Return the (X, Y) coordinate for the center point of the cell that contains the specified text.  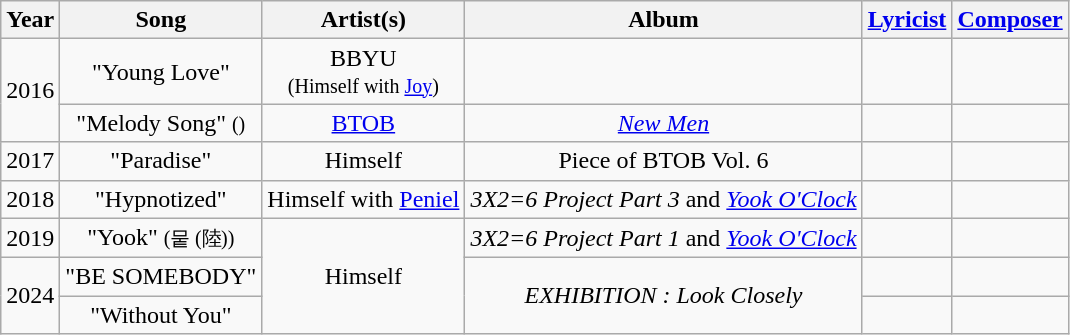
Lyricist (907, 20)
2019 (30, 238)
New Men (664, 123)
Song (161, 20)
Composer (1010, 20)
Artist(s) (364, 20)
"Without You" (161, 315)
"Hypnotized" (161, 199)
2024 (30, 296)
Album (664, 20)
2016 (30, 90)
BTOB (364, 123)
"BE SOMEBODY" (161, 277)
3X2=6 Project Part 1 and Yook O'Clock (664, 238)
"Young Love" (161, 72)
"Yook" (뭍 (陸)) (161, 238)
BBYU(Himself with Joy) (364, 72)
Himself with Peniel (364, 199)
2017 (30, 161)
2018 (30, 199)
"Melody Song" () (161, 123)
"Paradise" (161, 161)
Piece of BTOB Vol. 6 (664, 161)
Year (30, 20)
3X2=6 Project Part 3 and Yook O'Clock (664, 199)
EXHIBITION : Look Closely (664, 296)
